From the cell containing the given text, extract its center point as [X, Y] coordinate. 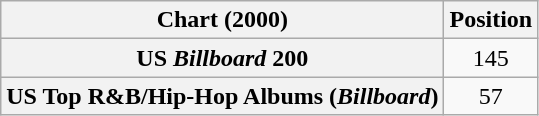
145 [491, 58]
Chart (2000) [222, 20]
US Top R&B/Hip-Hop Albums (Billboard) [222, 96]
US Billboard 200 [222, 58]
57 [491, 96]
Position [491, 20]
